For the text-containing cell, return its midpoint in [X, Y] coordinate format. 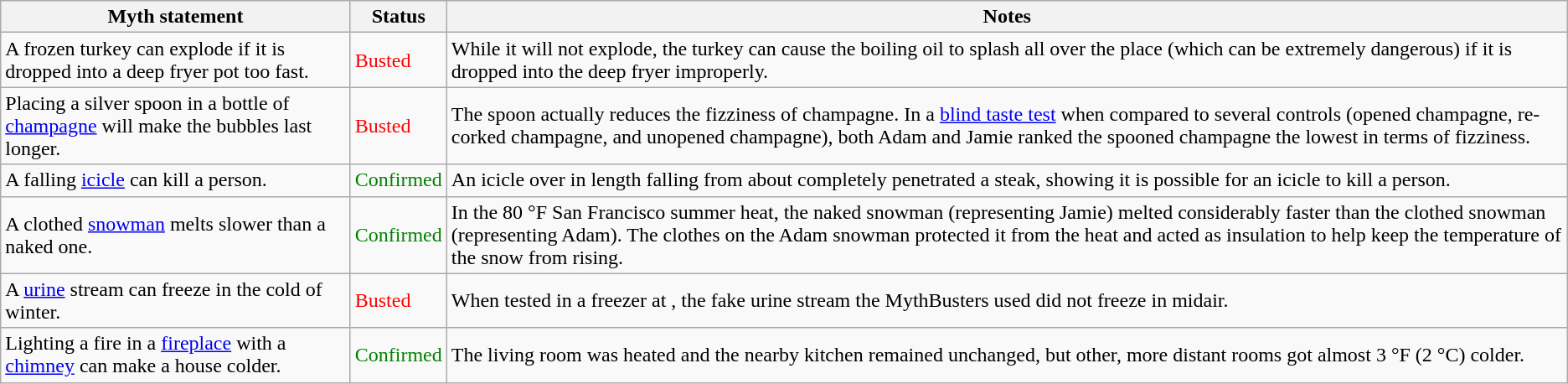
Lighting a fire in a fireplace with a chimney can make a house colder. [176, 355]
Placing a silver spoon in a bottle of champagne will make the bubbles last longer. [176, 126]
When tested in a freezer at , the fake urine stream the MythBusters used did not freeze in midair. [1007, 300]
A falling icicle can kill a person. [176, 180]
Notes [1007, 17]
Status [399, 17]
A clothed snowman melts slower than a naked one. [176, 235]
A urine stream can freeze in the cold of winter. [176, 300]
Myth statement [176, 17]
A frozen turkey can explode if it is dropped into a deep fryer pot too fast. [176, 60]
An icicle over in length falling from about completely penetrated a steak, showing it is possible for an icicle to kill a person. [1007, 180]
The living room was heated and the nearby kitchen remained unchanged, but other, more distant rooms got almost 3 °F (2 °C) colder. [1007, 355]
